For the text-containing cell, return its midpoint in (X, Y) coordinate format. 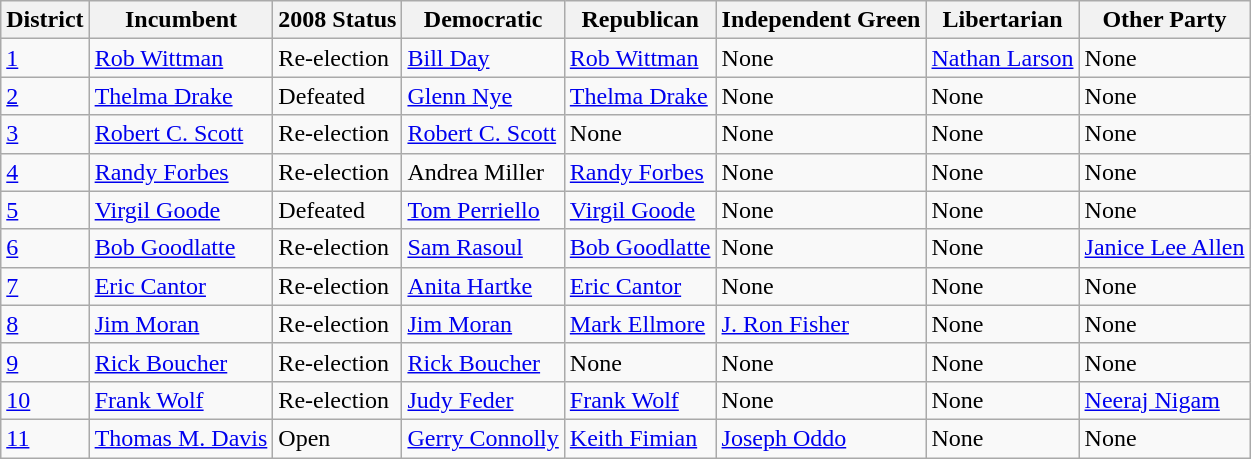
District (45, 20)
1 (45, 58)
2008 Status (338, 20)
Republican (640, 20)
Democratic (483, 20)
Joseph Oddo (821, 438)
2 (45, 96)
8 (45, 324)
Incumbent (181, 20)
3 (45, 134)
7 (45, 286)
Tom Perriello (483, 210)
Mark Ellmore (640, 324)
5 (45, 210)
Sam Rasoul (483, 248)
J. Ron Fisher (821, 324)
Libertarian (1002, 20)
Judy Feder (483, 400)
Glenn Nye (483, 96)
Janice Lee Allen (1164, 248)
Open (338, 438)
9 (45, 362)
Keith Fimian (640, 438)
11 (45, 438)
Bill Day (483, 58)
Independent Green (821, 20)
6 (45, 248)
Andrea Miller (483, 172)
10 (45, 400)
Gerry Connolly (483, 438)
Neeraj Nigam (1164, 400)
Anita Hartke (483, 286)
Other Party (1164, 20)
Thomas M. Davis (181, 438)
Nathan Larson (1002, 58)
4 (45, 172)
